Pinpoint the cell where the given text exists, returning its (X, Y) midpoint coordinate. 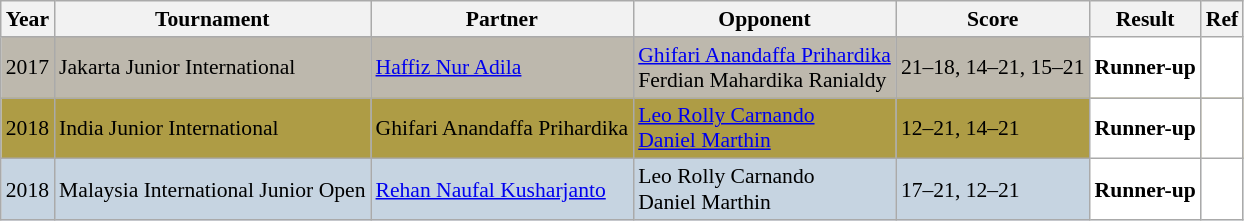
17–21, 12–21 (993, 190)
Result (1144, 19)
Haffiz Nur Adila (502, 68)
Ref (1222, 19)
India Junior International (212, 128)
12–21, 14–21 (993, 128)
Jakarta Junior International (212, 68)
Opponent (764, 19)
Ghifari Anandaffa Prihardika (502, 128)
Malaysia International Junior Open (212, 190)
Rehan Naufal Kusharjanto (502, 190)
Score (993, 19)
2017 (28, 68)
Tournament (212, 19)
Ghifari Anandaffa Prihardika Ferdian Mahardika Ranialdy (764, 68)
Partner (502, 19)
21–18, 14–21, 15–21 (993, 68)
Year (28, 19)
